Find where the given text appears and provide that cell's center as [X, Y] coordinate. 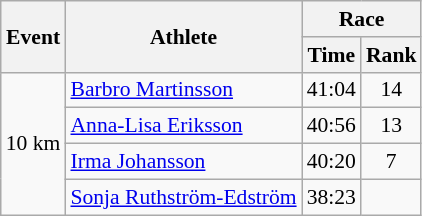
Barbro Martinsson [183, 90]
7 [392, 162]
40:20 [332, 162]
Irma Johansson [183, 162]
Race [362, 19]
Anna-Lisa Eriksson [183, 126]
Athlete [183, 36]
14 [392, 90]
41:04 [332, 90]
38:23 [332, 197]
40:56 [332, 126]
Time [332, 55]
Event [34, 36]
Sonja Ruthström-Edström [183, 197]
Rank [392, 55]
10 km [34, 143]
13 [392, 126]
